Output the [x, y] coordinate of the center of the cell containing the given text.  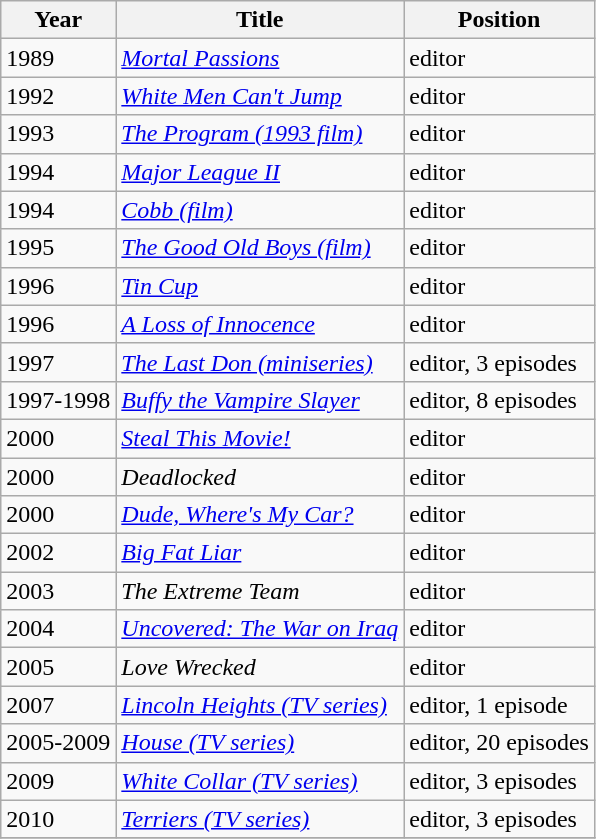
Terriers (TV series) [260, 819]
The Last Don (miniseries) [260, 362]
House (TV series) [260, 743]
Steal This Movie! [260, 438]
Mortal Passions [260, 58]
The Extreme Team [260, 591]
1995 [58, 248]
Tin Cup [260, 286]
1997 [58, 362]
1997-1998 [58, 400]
2005 [58, 667]
1989 [58, 58]
A Loss of Innocence [260, 324]
1992 [58, 96]
1993 [58, 134]
Big Fat Liar [260, 553]
2005-2009 [58, 743]
Position [500, 20]
Buffy the Vampire Slayer [260, 400]
Uncovered: The War on Iraq [260, 629]
The Program (1993 film) [260, 134]
Major League II [260, 172]
2009 [58, 781]
editor, 20 episodes [500, 743]
White Men Can't Jump [260, 96]
editor, 8 episodes [500, 400]
2007 [58, 705]
2004 [58, 629]
Year [58, 20]
Love Wrecked [260, 667]
editor, 1 episode [500, 705]
Dude, Where's My Car? [260, 515]
Lincoln Heights (TV series) [260, 705]
2010 [58, 819]
Title [260, 20]
Deadlocked [260, 477]
Cobb (film) [260, 210]
The Good Old Boys (film) [260, 248]
2003 [58, 591]
2002 [58, 553]
White Collar (TV series) [260, 781]
